Pinpoint the cell where the given text exists, returning its [X, Y] midpoint coordinate. 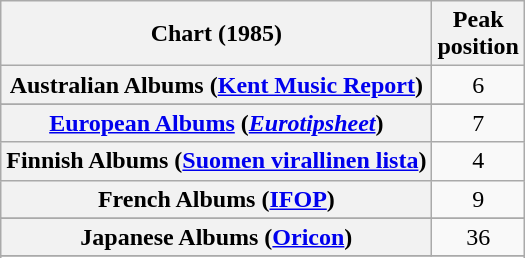
9 [478, 199]
Finnish Albums (Suomen virallinen lista) [216, 161]
Chart (1985) [216, 34]
Japanese Albums (Oricon) [216, 237]
Peakposition [478, 34]
7 [478, 123]
French Albums (IFOP) [216, 199]
4 [478, 161]
6 [478, 85]
36 [478, 237]
Australian Albums (Kent Music Report) [216, 85]
European Albums (Eurotipsheet) [216, 123]
